Identify which cell holds the provided text, then report its (x, y) central coordinate. 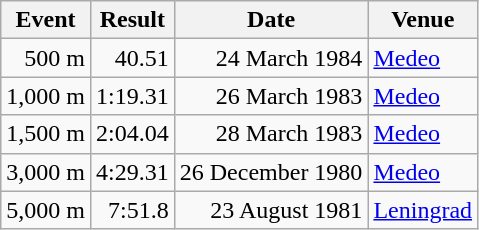
4:29.31 (132, 172)
7:51.8 (132, 210)
Result (132, 20)
Event (46, 20)
23 August 1981 (271, 210)
1,500 m (46, 134)
3,000 m (46, 172)
24 March 1984 (271, 58)
28 March 1983 (271, 134)
2:04.04 (132, 134)
Date (271, 20)
1:19.31 (132, 96)
1,000 m (46, 96)
500 m (46, 58)
5,000 m (46, 210)
26 December 1980 (271, 172)
Leningrad (423, 210)
26 March 1983 (271, 96)
Venue (423, 20)
40.51 (132, 58)
